Search for the cell housing the specified text and yield its (x, y) center coordinate. 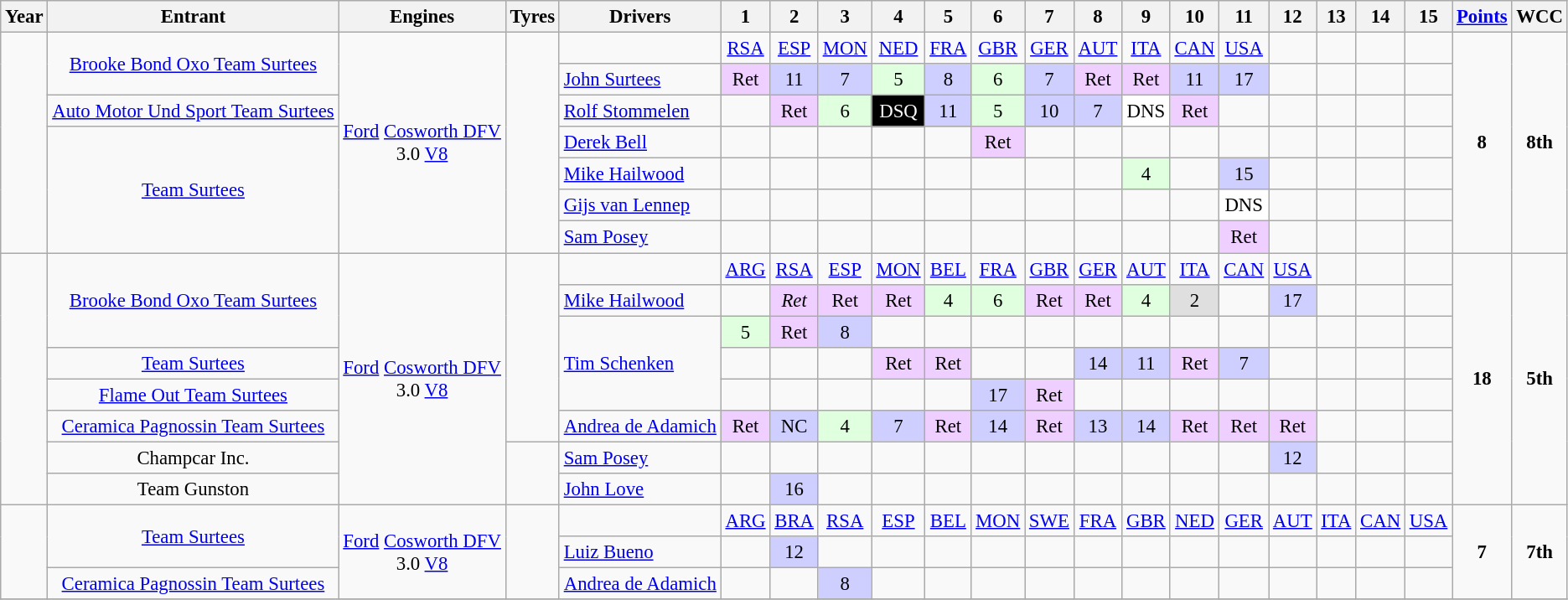
SWE (1049, 520)
8th (1540, 142)
NC (794, 427)
DSQ (898, 111)
Tyres (532, 17)
Entrant (193, 17)
Year (24, 17)
3 (845, 17)
Points (1482, 17)
John Surtees (640, 80)
BRA (794, 520)
Champcar Inc. (193, 458)
Tim Schenken (640, 364)
Derek Bell (640, 142)
Engines (422, 17)
1 (746, 17)
Team Gunston (193, 489)
John Love (640, 489)
Flame Out Team Surtees (193, 395)
18 (1482, 379)
9 (1146, 17)
7th (1540, 551)
Auto Motor Und Sport Team Surtees (193, 111)
WCC (1540, 17)
Drivers (640, 17)
Rolf Stommelen (640, 111)
5th (1540, 379)
Luiz Bueno (640, 552)
Gijs van Lennep (640, 205)
16 (794, 489)
